Locate the cell with the specified text and output its [x, y] center coordinate. 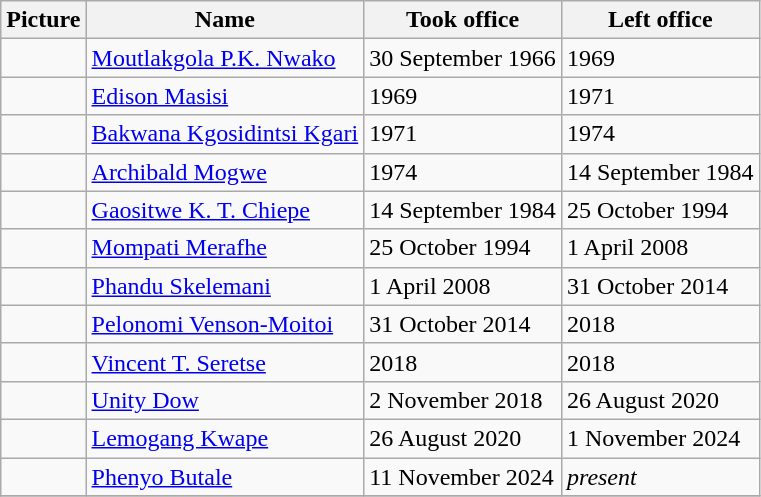
Name [225, 20]
Lemogang Kwape [225, 438]
11 November 2024 [463, 477]
30 September 1966 [463, 58]
Moutlakgola P.K. Nwako [225, 58]
Picture [44, 20]
1 November 2024 [660, 438]
Edison Masisi [225, 96]
Pelonomi Venson-Moitoi [225, 324]
Bakwana Kgosidintsi Kgari [225, 134]
2 November 2018 [463, 400]
Mompati Merafhe [225, 248]
present [660, 477]
Left office [660, 20]
Archibald Mogwe [225, 172]
Gaositwe K. T. Chiepe [225, 210]
Took office [463, 20]
Phenyo Butale [225, 477]
Phandu Skelemani [225, 286]
Unity Dow [225, 400]
Vincent T. Seretse [225, 362]
